Capture the cell that displays the provided text and extract its [x, y] central coordinate. 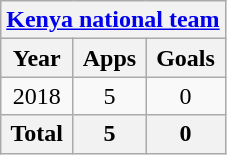
Apps [110, 58]
Goals [186, 58]
2018 [37, 96]
Total [37, 134]
Year [37, 58]
Kenya national team [113, 20]
